Return (X, Y) of the center of cell containing provided text 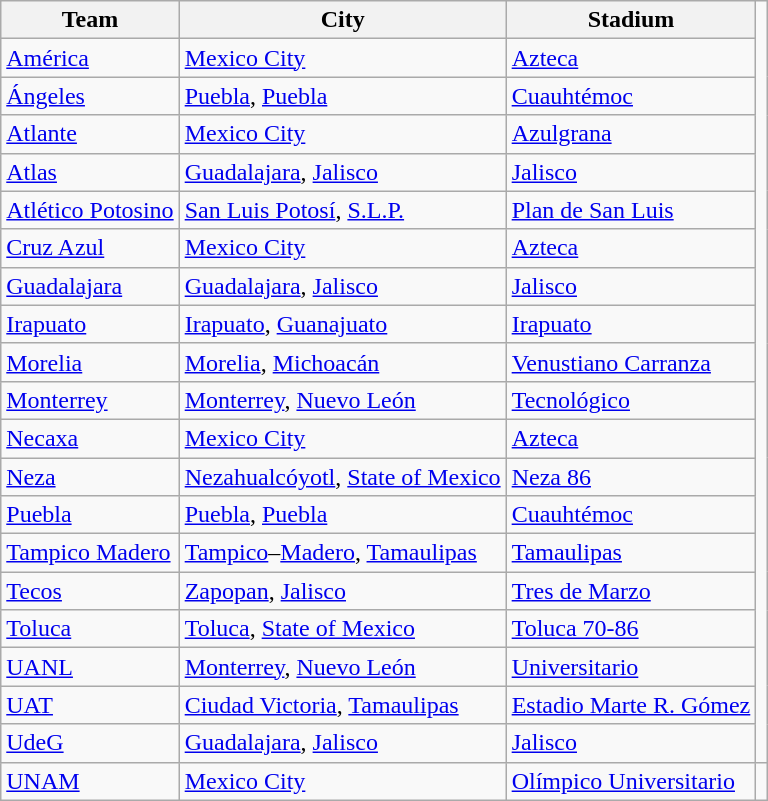
Tecos (90, 591)
UAT (90, 705)
UANL (90, 667)
Toluca, State of Mexico (342, 629)
Necaxa (90, 438)
Toluca 70-86 (631, 629)
Atlético Potosino (90, 210)
Team (90, 20)
Puebla (90, 515)
Tres de Marzo (631, 591)
Tamaulipas (631, 553)
Estadio Marte R. Gómez (631, 705)
Neza (90, 477)
Toluca (90, 629)
City (342, 20)
Ángeles (90, 96)
Tampico–Madero, Tamaulipas (342, 553)
Stadium (631, 20)
Azulgrana (631, 134)
Venustiano Carranza (631, 362)
Ciudad Victoria, Tamaulipas (342, 705)
San Luis Potosí, S.L.P. (342, 210)
Irapuato, Guanajuato (342, 324)
Neza 86 (631, 477)
Universitario (631, 667)
Tecnológico (631, 400)
Zapopan, Jalisco (342, 591)
América (90, 58)
Guadalajara (90, 286)
Atlante (90, 134)
Tampico Madero (90, 553)
UNAM (90, 781)
Cruz Azul (90, 248)
Morelia (90, 362)
Morelia, Michoacán (342, 362)
Atlas (90, 172)
Plan de San Luis (631, 210)
Nezahualcóyotl, State of Mexico (342, 477)
Monterrey (90, 400)
UdeG (90, 743)
Olímpico Universitario (631, 781)
